Determine the (x, y) coordinate at the center of the cell enclosing the given text.  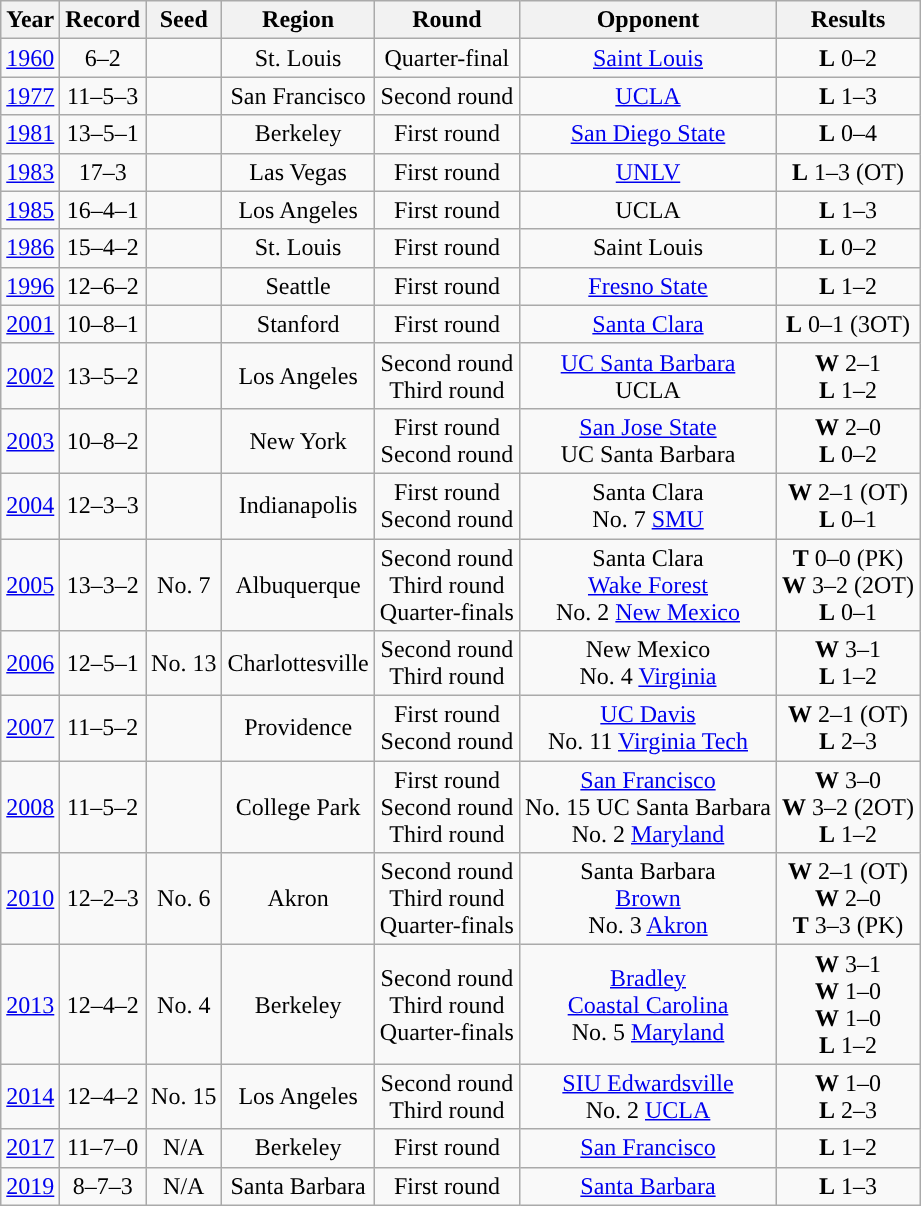
San Diego State (648, 134)
W 2–1 (OT)L 0–1 (848, 506)
2003 (30, 440)
No. 4 (184, 1004)
UC Santa BarbaraUCLA (648, 376)
L 0–1 (3OT) (848, 324)
11–7–0 (103, 1148)
1981 (30, 134)
W 1–0L 2–3 (848, 1096)
15–4–2 (103, 248)
10–8–1 (103, 324)
2004 (30, 506)
Santa ClaraNo. 7 SMU (648, 506)
13–5–2 (103, 376)
13–3–2 (103, 584)
New MexicoNo. 4 Virginia (648, 664)
1977 (30, 96)
No. 13 (184, 664)
No. 15 (184, 1096)
L 1–3 (OT) (848, 172)
2007 (30, 728)
2008 (30, 807)
12–3–3 (103, 506)
6–2 (103, 58)
W 2–1 (OT)W 2–0T 3–3 (PK) (848, 899)
W 3–1W 1–0W 1–0L 1–2 (848, 1004)
Seed (184, 20)
2014 (30, 1096)
1960 (30, 58)
Albuquerque (298, 584)
Santa ClaraWake ForestNo. 2 New Mexico (648, 584)
No. 6 (184, 899)
Opponent (648, 20)
17–3 (103, 172)
San Jose StateUC Santa Barbara (648, 440)
2017 (30, 1148)
12–2–3 (103, 899)
New York (298, 440)
College Park (298, 807)
12–5–1 (103, 664)
Stanford (298, 324)
Results (848, 20)
Las Vegas (298, 172)
Region (298, 20)
Akron (298, 899)
L 0–4 (848, 134)
2010 (30, 899)
Santa BarbaraBrownNo. 3 Akron (648, 899)
First roundSecond roundThird round (446, 807)
12–6–2 (103, 286)
UNLV (648, 172)
11–5–3 (103, 96)
Round (446, 20)
13–5–1 (103, 134)
Providence (298, 728)
W 2–0L 0–2 (848, 440)
Fresno State (648, 286)
Indianapolis (298, 506)
W 2–1L 1–2 (848, 376)
2005 (30, 584)
16–4–1 (103, 210)
2006 (30, 664)
Quarter-final (446, 58)
SIU EdwardsvilleNo. 2 UCLA (648, 1096)
T 0–0 (PK)W 3–2 (2OT)L 0–1 (848, 584)
1983 (30, 172)
10–8–2 (103, 440)
1996 (30, 286)
W 3–1L 1–2 (848, 664)
2013 (30, 1004)
Charlottesville (298, 664)
2002 (30, 376)
1985 (30, 210)
Record (103, 20)
W 3–0W 3–2 (2OT)L 1–2 (848, 807)
San FranciscoNo. 15 UC Santa BarbaraNo. 2 Maryland (648, 807)
Second round (446, 96)
2001 (30, 324)
Santa Clara (648, 324)
1986 (30, 248)
UC DavisNo. 11 Virginia Tech (648, 728)
W 2–1 (OT)L 2–3 (848, 728)
8–7–3 (103, 1186)
Year (30, 20)
Seattle (298, 286)
No. 7 (184, 584)
BradleyCoastal CarolinaNo. 5 Maryland (648, 1004)
2019 (30, 1186)
